Capture the cell that displays the provided text and extract its (x, y) central coordinate. 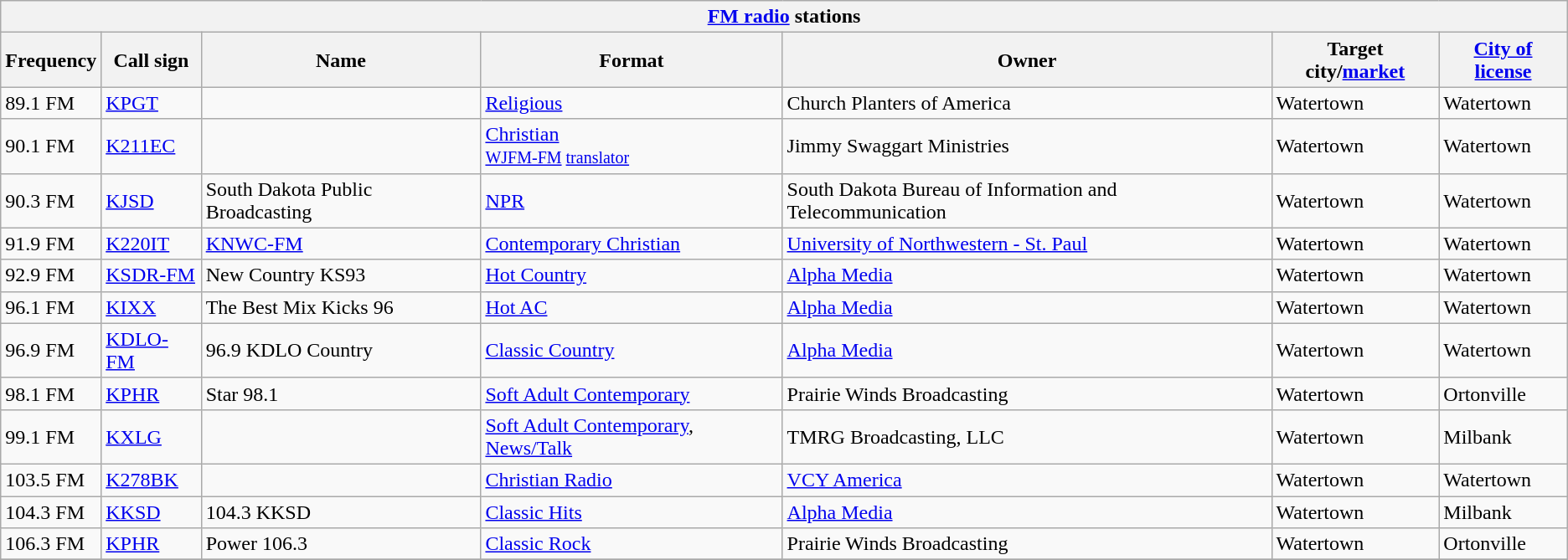
96.9 FM (51, 350)
Call sign (151, 60)
NPR (632, 201)
Soft Adult Contemporary (632, 393)
TMRG Broadcasting, LLC (1027, 437)
Hot AC (632, 307)
92.9 FM (51, 275)
KIXX (151, 307)
KNWC-FM (341, 244)
New Country KS93 (341, 275)
Owner (1027, 60)
Classic Country (632, 350)
City of license (1503, 60)
104.3 FM (51, 511)
KSDR-FM (151, 275)
K278BK (151, 480)
K220IT (151, 244)
South Dakota Bureau of Information and Telecommunication (1027, 201)
Jimmy Swaggart Ministries (1027, 146)
KKSD (151, 511)
KJSD (151, 201)
Religious (632, 103)
Name (341, 60)
FM radio stations (784, 17)
99.1 FM (51, 437)
KPGT (151, 103)
90.3 FM (51, 201)
96.9 KDLO Country (341, 350)
Classic Rock (632, 544)
90.1 FM (51, 146)
106.3 FM (51, 544)
Hot Country (632, 275)
Classic Hits (632, 511)
Soft Adult Contemporary, News/Talk (632, 437)
KXLG (151, 437)
ChristianWJFM-FM translator (632, 146)
91.9 FM (51, 244)
103.5 FM (51, 480)
Church Planters of America (1027, 103)
Frequency (51, 60)
Star 98.1 (341, 393)
VCY America (1027, 480)
Christian Radio (632, 480)
Format (632, 60)
104.3 KKSD (341, 511)
Power 106.3 (341, 544)
98.1 FM (51, 393)
Contemporary Christian (632, 244)
89.1 FM (51, 103)
South Dakota Public Broadcasting (341, 201)
K211EC (151, 146)
KDLO-FM (151, 350)
The Best Mix Kicks 96 (341, 307)
96.1 FM (51, 307)
University of Northwestern - St. Paul (1027, 244)
Target city/market (1355, 60)
